From the cell containing the given text, extract its center point as (X, Y) coordinate. 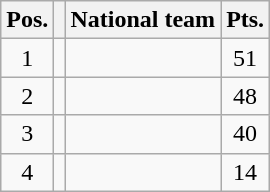
National team (143, 20)
48 (246, 96)
4 (28, 172)
Pts. (246, 20)
14 (246, 172)
40 (246, 134)
3 (28, 134)
51 (246, 58)
1 (28, 58)
Pos. (28, 20)
2 (28, 96)
